Locate the cell with the specified text and output its (X, Y) center coordinate. 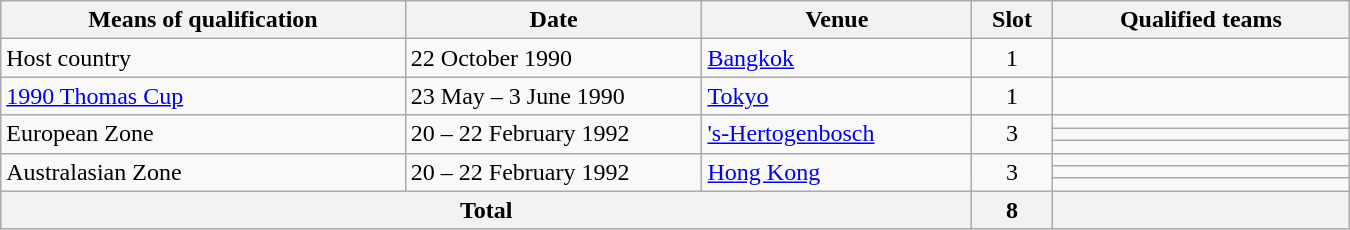
Means of qualification (204, 20)
1990 Thomas Cup (204, 96)
Total (486, 210)
Tokyo (837, 96)
Australasian Zone (204, 172)
22 October 1990 (554, 58)
Bangkok (837, 58)
Host country (204, 58)
23 May – 3 June 1990 (554, 96)
's-Hertogenbosch (837, 134)
8 (1012, 210)
Slot (1012, 20)
Hong Kong (837, 172)
European Zone (204, 134)
Date (554, 20)
Qualified teams (1202, 20)
Venue (837, 20)
